Provide the (x, y) coordinate of the cell's center where the given text is located.  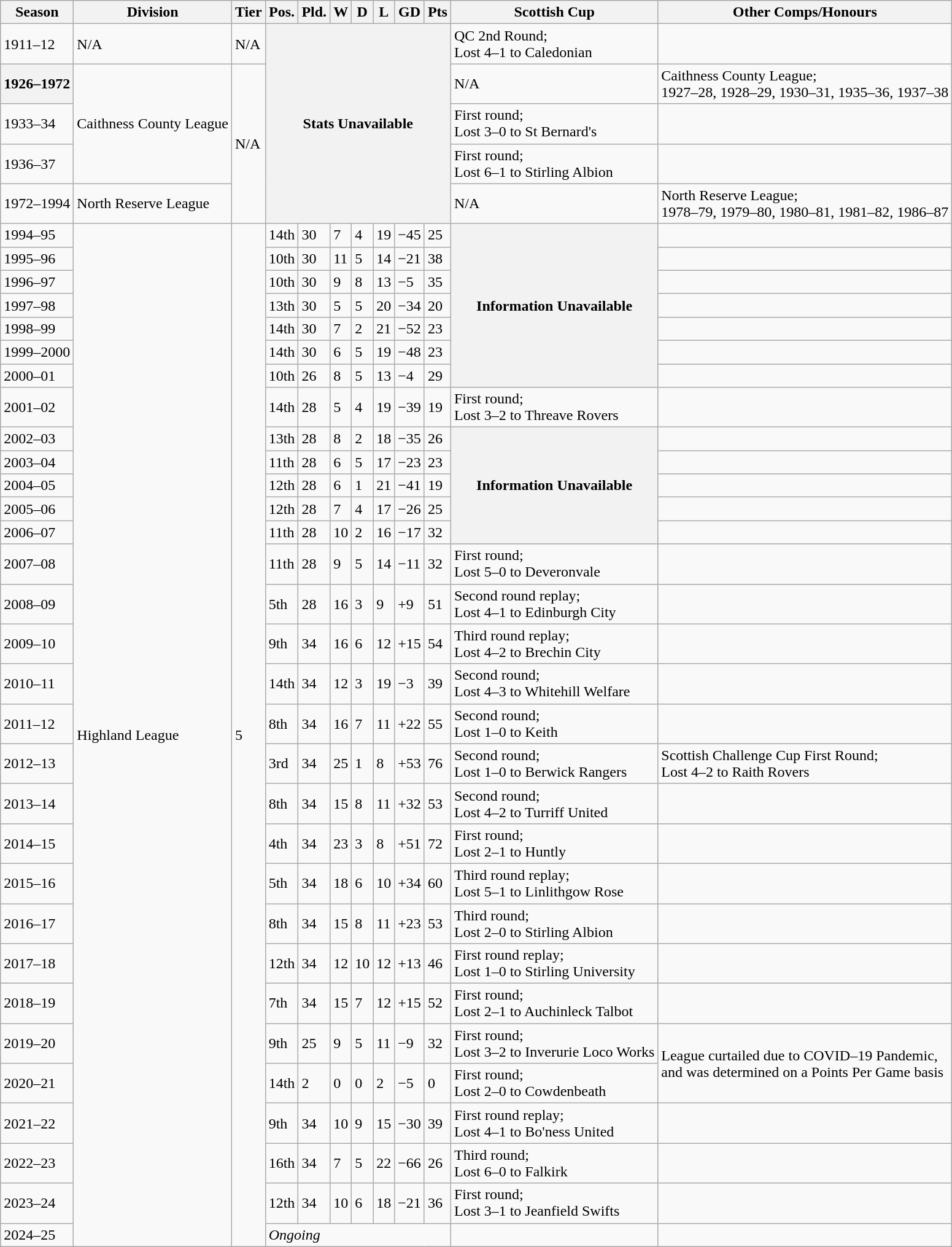
2002–03 (37, 439)
Tier (249, 12)
North Reserve League (153, 204)
Second round;Lost 4–3 to Whitehill Welfare (554, 684)
−52 (410, 328)
2021–22 (37, 1124)
2004–05 (37, 486)
First round;Lost 2–1 to Huntly (554, 844)
1972–1994 (37, 204)
1911–12 (37, 44)
3rd (282, 764)
7th (282, 1003)
−4 (410, 375)
First round;Lost 2–0 to Cowdenbeath (554, 1083)
−26 (410, 509)
1999–2000 (37, 352)
GD (410, 12)
1936–37 (37, 163)
51 (437, 604)
Pos. (282, 12)
2005–06 (37, 509)
−66 (410, 1163)
Pld. (314, 12)
−17 (410, 532)
1997–98 (37, 305)
−30 (410, 1124)
First round;Lost 2–1 to Auchinleck Talbot (554, 1003)
2015–16 (37, 883)
1996–97 (37, 282)
Pts (437, 12)
2011–12 (37, 723)
2006–07 (37, 532)
Ongoing (358, 1235)
2019–20 (37, 1044)
35 (437, 282)
2014–15 (37, 844)
−34 (410, 305)
1995–96 (37, 258)
1998–99 (37, 328)
+34 (410, 883)
L (384, 12)
−3 (410, 684)
2013–14 (37, 803)
2016–17 (37, 923)
52 (437, 1003)
+53 (410, 764)
76 (437, 764)
Third round replay;Lost 4–2 to Brechin City (554, 643)
−11 (410, 564)
Third round;Lost 2–0 to Stirling Albion (554, 923)
First round;Lost 3–1 to Jeanfield Swifts (554, 1203)
−45 (410, 235)
+23 (410, 923)
North Reserve League;1978–79, 1979–80, 1980–81, 1981–82, 1986–87 (805, 204)
1994–95 (37, 235)
Second round replay;Lost 4–1 to Edinburgh City (554, 604)
38 (437, 258)
Scottish Challenge Cup First Round;Lost 4–2 to Raith Rovers (805, 764)
First round replay;Lost 1–0 to Stirling University (554, 964)
Scottish Cup (554, 12)
2023–24 (37, 1203)
1933–34 (37, 124)
2008–09 (37, 604)
−23 (410, 462)
Division (153, 12)
League curtailed due to COVID–19 Pandemic,and was determined on a Points Per Game basis (805, 1063)
2022–23 (37, 1163)
QC 2nd Round;Lost 4–1 to Caledonian (554, 44)
46 (437, 964)
Second round;Lost 1–0 to Keith (554, 723)
36 (437, 1203)
72 (437, 844)
16th (282, 1163)
2010–11 (37, 684)
1926–1972 (37, 84)
55 (437, 723)
−35 (410, 439)
2007–08 (37, 564)
+9 (410, 604)
2020–21 (37, 1083)
Second round;Lost 1–0 to Berwick Rangers (554, 764)
First round;Lost 5–0 to Deveronvale (554, 564)
2018–19 (37, 1003)
2024–25 (37, 1235)
60 (437, 883)
Third round;Lost 6–0 to Falkirk (554, 1163)
First round replay;Lost 4–1 to Bo'ness United (554, 1124)
First round;Lost 3–0 to St Bernard's (554, 124)
First round;Lost 3–2 to Inverurie Loco Works (554, 1044)
Highland League (153, 735)
+13 (410, 964)
−48 (410, 352)
First round;Lost 3–2 to Threave Rovers (554, 408)
Stats Unavailable (358, 124)
Other Comps/Honours (805, 12)
2000–01 (37, 375)
−9 (410, 1044)
2001–02 (37, 408)
+32 (410, 803)
−41 (410, 486)
2012–13 (37, 764)
54 (437, 643)
Third round replay;Lost 5–1 to Linlithgow Rose (554, 883)
29 (437, 375)
First round;Lost 6–1 to Stirling Albion (554, 163)
2003–04 (37, 462)
−39 (410, 408)
+22 (410, 723)
Season (37, 12)
4th (282, 844)
Caithness County League (153, 124)
Caithness County League;1927–28, 1928–29, 1930–31, 1935–36, 1937–38 (805, 84)
2017–18 (37, 964)
2009–10 (37, 643)
D (362, 12)
Second round;Lost 4–2 to Turriff United (554, 803)
+51 (410, 844)
W (341, 12)
22 (384, 1163)
